From the cell containing the given text, extract its center point as (x, y) coordinate. 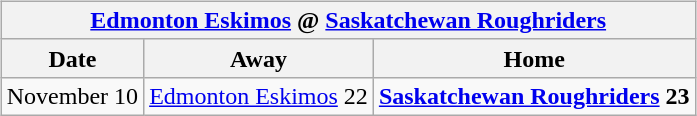
Away (259, 58)
Home (534, 58)
Edmonton Eskimos 22 (259, 96)
Saskatchewan Roughriders 23 (534, 96)
Date (72, 58)
Edmonton Eskimos @ Saskatchewan Roughriders (348, 20)
November 10 (72, 96)
